Extract the [X, Y] coordinate from the center of the cell holding the provided text.  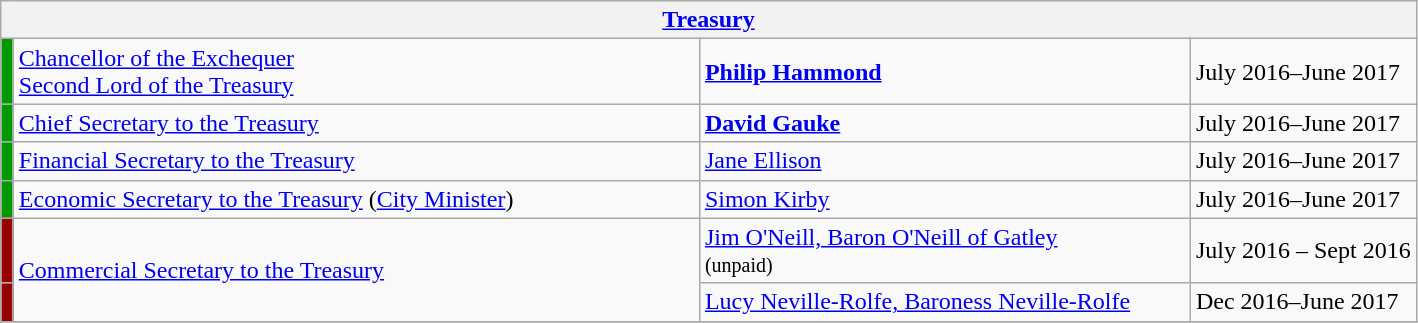
Economic Secretary to the Treasury (City Minister) [356, 199]
Jane Ellison [944, 161]
David Gauke [944, 123]
Commercial Secretary to the Treasury [356, 270]
Simon Kirby [944, 199]
Philip Hammond [944, 72]
Chancellor of the ExchequerSecond Lord of the Treasury [356, 72]
Dec 2016–June 2017 [1303, 302]
Treasury [708, 20]
Chief Secretary to the Treasury [356, 123]
July 2016 – Sept 2016 [1303, 250]
Lucy Neville-Rolfe, Baroness Neville-Rolfe [944, 302]
Financial Secretary to the Treasury [356, 161]
Jim O'Neill, Baron O'Neill of Gatley(unpaid) [944, 250]
